Output the [x, y] coordinate of the center of the cell containing the given text.  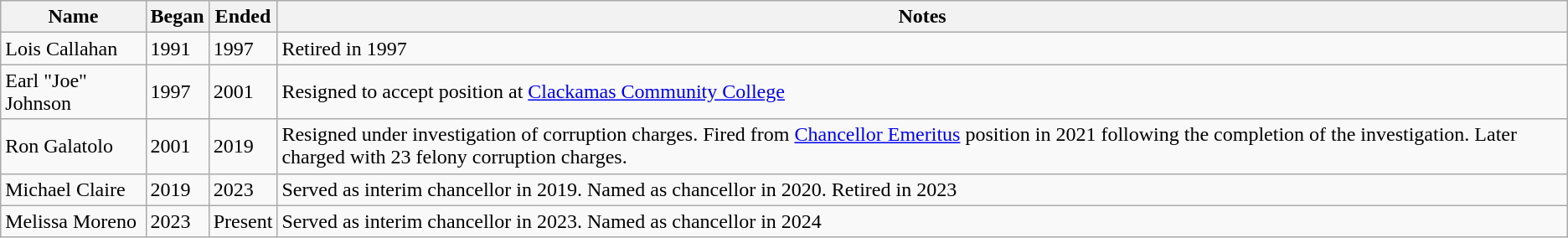
Served as interim chancellor in 2019. Named as chancellor in 2020. Retired in 2023 [922, 189]
Name [74, 17]
Notes [922, 17]
Melissa Moreno [74, 221]
Earl "Joe" Johnson [74, 92]
1991 [178, 49]
Began [178, 17]
Lois Callahan [74, 49]
Ron Galatolo [74, 146]
Ended [243, 17]
Served as interim chancellor in 2023. Named as chancellor in 2024 [922, 221]
Michael Claire [74, 189]
Retired in 1997 [922, 49]
Resigned to accept position at Clackamas Community College [922, 92]
Present [243, 221]
